Output the [x, y] coordinate of the center of the cell containing the given text.  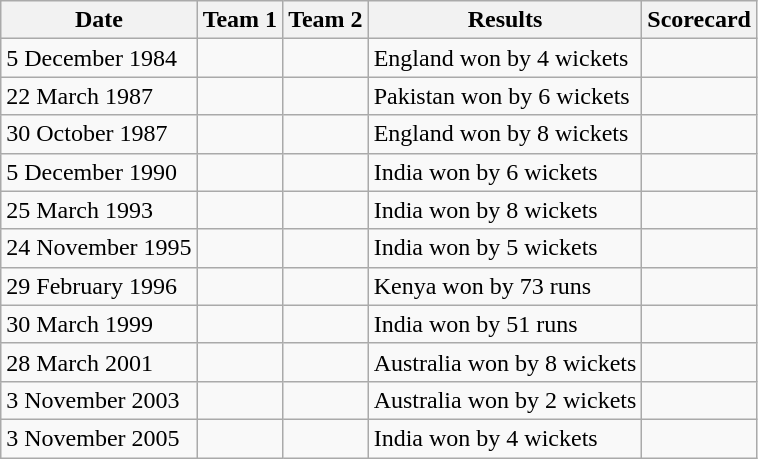
24 November 1995 [99, 248]
India won by 5 wickets [505, 248]
Date [99, 20]
India won by 51 runs [505, 324]
Kenya won by 73 runs [505, 286]
India won by 6 wickets [505, 172]
India won by 8 wickets [505, 210]
30 March 1999 [99, 324]
Team 1 [240, 20]
22 March 1987 [99, 96]
India won by 4 wickets [505, 438]
Team 2 [326, 20]
Australia won by 8 wickets [505, 362]
28 March 2001 [99, 362]
3 November 2003 [99, 400]
30 October 1987 [99, 134]
Results [505, 20]
Australia won by 2 wickets [505, 400]
3 November 2005 [99, 438]
29 February 1996 [99, 286]
25 March 1993 [99, 210]
Scorecard [700, 20]
Pakistan won by 6 wickets [505, 96]
England won by 4 wickets [505, 58]
England won by 8 wickets [505, 134]
5 December 1990 [99, 172]
5 December 1984 [99, 58]
